Extract the (x, y) coordinate from the center of the cell holding the provided text.  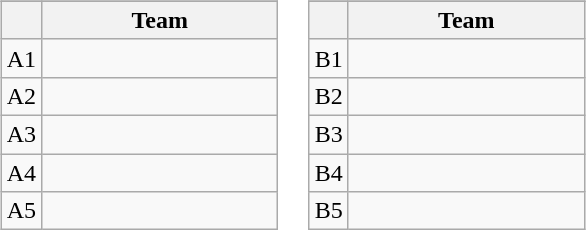
A3 (21, 134)
A4 (21, 173)
B2 (328, 96)
B4 (328, 173)
B5 (328, 211)
A2 (21, 96)
B1 (328, 58)
A1 (21, 58)
A5 (21, 211)
B3 (328, 134)
